Output the (X, Y) coordinate of the center of the cell containing the given text.  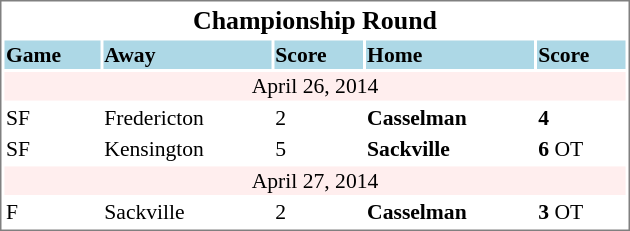
5 (318, 149)
Kensington (187, 149)
6 OT (582, 149)
F (52, 212)
Fredericton (187, 118)
April 26, 2014 (314, 86)
Game (52, 54)
Away (187, 54)
4 (582, 118)
3 OT (582, 212)
Championship Round (314, 20)
April 27, 2014 (314, 180)
Home (450, 54)
